Return the [X, Y] coordinate for the center point of the cell that contains the specified text.  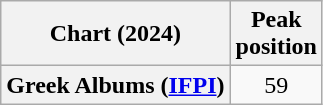
59 [276, 85]
Greek Albums (IFPI) [116, 85]
Peakposition [276, 34]
Chart (2024) [116, 34]
